Find where the given text appears and provide that cell's center as (x, y) coordinate. 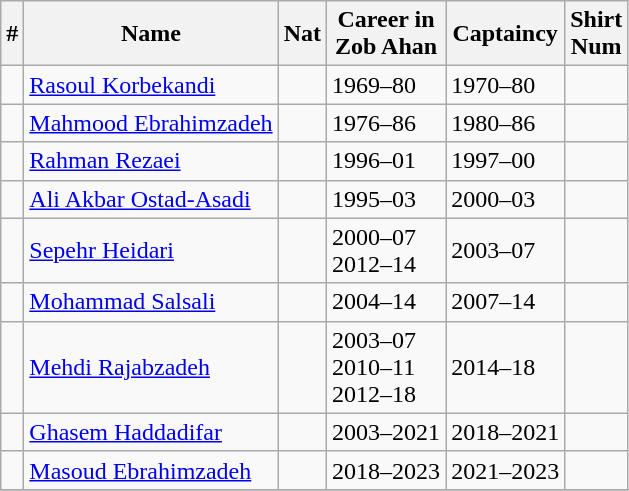
Mohammad Salsali (151, 302)
Name (151, 34)
1996–01 (386, 161)
1970–80 (506, 85)
2014–18 (506, 367)
2004–14 (386, 302)
1969–80 (386, 85)
Ali Akbar Ostad-Asadi (151, 199)
2018–2023 (386, 470)
Rasoul Korbekandi (151, 85)
2003–07 (506, 250)
2021–2023 (506, 470)
2003–072010–112012–18 (386, 367)
1976–86 (386, 123)
Ghasem Haddadifar (151, 432)
Nat (302, 34)
1997–00 (506, 161)
2007–14 (506, 302)
Captaincy (506, 34)
ShirtNum (596, 34)
Mahmood Ebrahimzadeh (151, 123)
1980–86 (506, 123)
Mehdi Rajabzadeh (151, 367)
Rahman Rezaei (151, 161)
Career in Zob Ahan (386, 34)
1995–03 (386, 199)
Sepehr Heidari (151, 250)
Masoud Ebrahimzadeh (151, 470)
2000–03 (506, 199)
# (12, 34)
2000–072012–14 (386, 250)
2018–2021 (506, 432)
2003–2021 (386, 432)
